Find where the given text appears and provide that cell's center as (X, Y) coordinate. 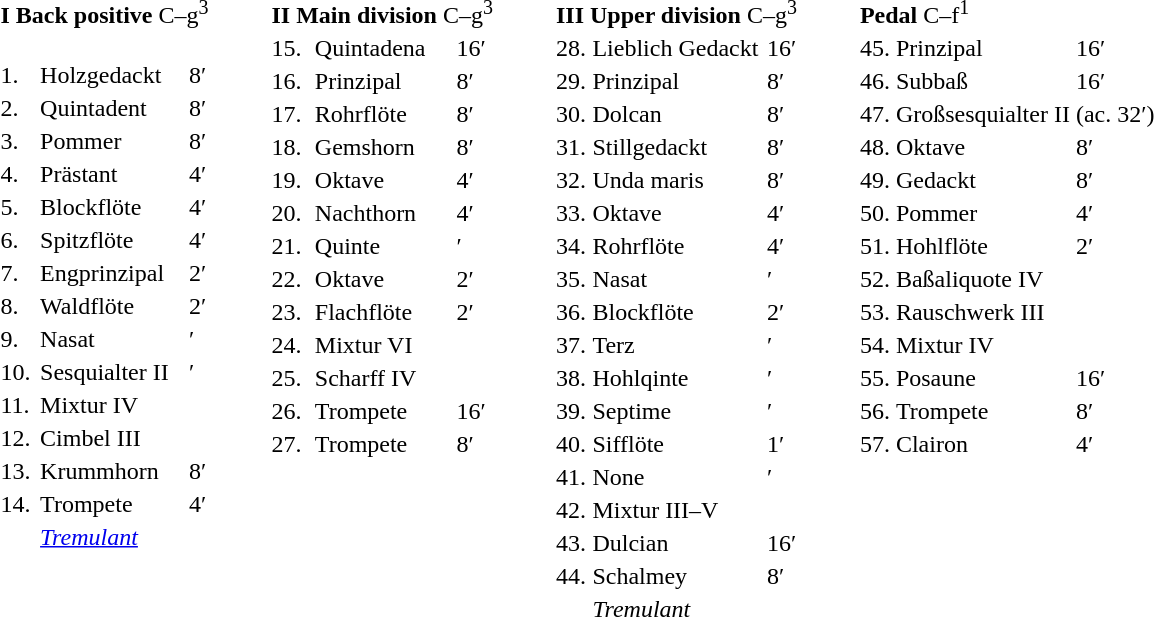
32. (571, 180)
54. (874, 345)
37. (571, 345)
Cimbel III (112, 438)
19. (290, 180)
22. (290, 279)
35. (571, 279)
Quinte (382, 246)
Posaune (982, 378)
Sifflöte (677, 444)
Terz (677, 345)
Mixtur VI (382, 345)
Tremulant (112, 537)
Clairon (982, 444)
50. (874, 213)
44. (571, 576)
Waldflöte (112, 306)
Rauschwerk III (982, 312)
Scharff IV (382, 378)
48. (874, 147)
51. (874, 246)
Spitzflöte (112, 240)
34. (571, 246)
None (677, 477)
Nachthorn (382, 213)
46. (874, 81)
56. (874, 411)
Prästant (112, 174)
40. (571, 444)
Sesquialter II (112, 372)
29. (571, 81)
57. (874, 444)
Holzgedackt (112, 75)
Dolcan (677, 114)
36. (571, 312)
30. (571, 114)
Gedackt (982, 180)
42. (571, 510)
Dulcian (677, 543)
Subbaß (982, 81)
Baßaliquote IV (982, 279)
39. (571, 411)
15. (290, 48)
Schalmey (677, 576)
25. (290, 378)
Flachflöte (382, 312)
47. (874, 114)
43. (571, 543)
Unda maris (677, 180)
28. (571, 48)
49. (874, 180)
Engprinzipal (112, 273)
24. (290, 345)
16. (290, 81)
Septime (677, 411)
Hohlflöte (982, 246)
17. (290, 114)
21. (290, 246)
26. (290, 411)
Stillgedackt (677, 147)
53. (874, 312)
Hohlqinte (677, 378)
Gemshorn (382, 147)
Mixtur III–V (677, 510)
1′ (782, 444)
18. (290, 147)
38. (571, 378)
Großsesquialter II (982, 114)
Quintadena (382, 48)
Lieblich Gedackt (677, 48)
Quintadent (112, 108)
27. (290, 444)
52. (874, 279)
23. (290, 312)
55. (874, 378)
41. (571, 477)
45. (874, 48)
31. (571, 147)
20. (290, 213)
Krummhorn (112, 471)
33. (571, 213)
